Return [X, Y] of the center of cell containing provided text 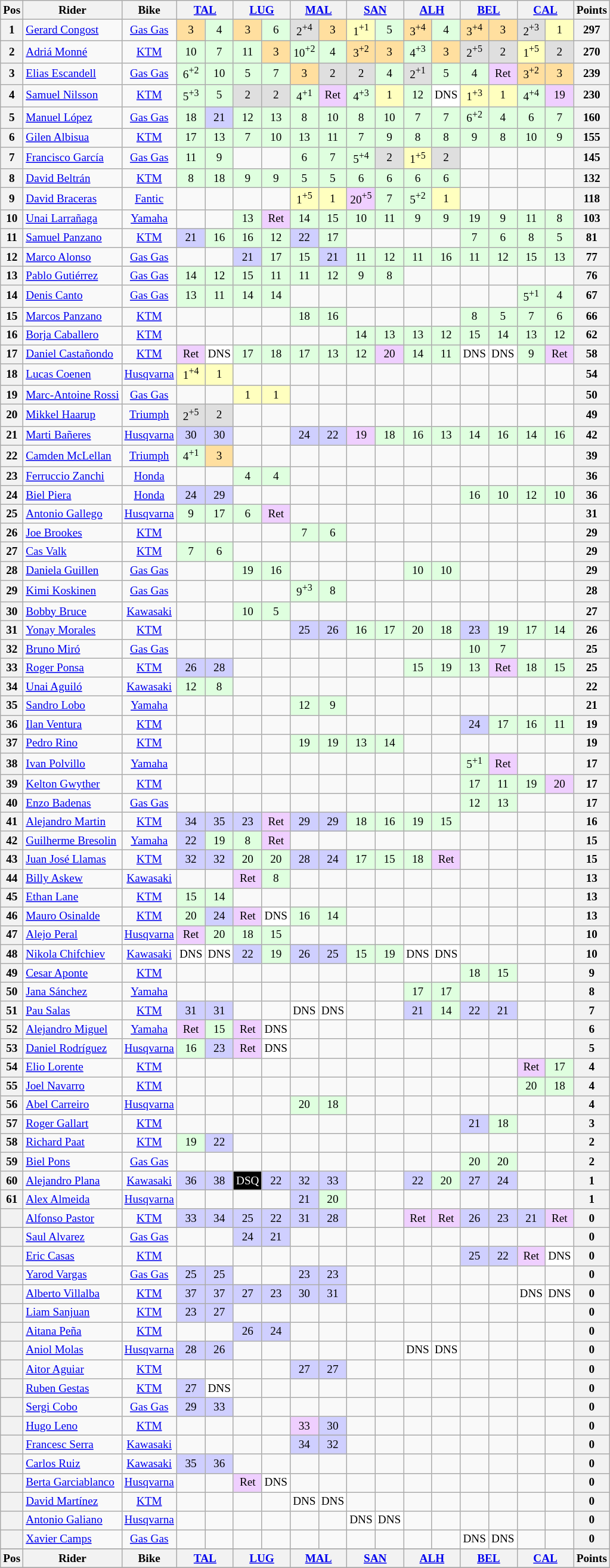
Ruben Gestas [73, 1388]
Yonay Morales [73, 630]
Biel Pons [73, 1162]
1+3 [475, 95]
Roger Ponsa [73, 668]
Pablo Gutiérrez [73, 276]
Liam Sanjuan [73, 1313]
9+3 [305, 591]
81 [592, 238]
Francisco García [73, 159]
41 [12, 822]
Billy Askew [73, 878]
40 [12, 803]
51 [12, 1011]
Manuel López [73, 117]
10+2 [305, 53]
Roger Gallart [73, 1124]
Alex Almeida [73, 1199]
53 [12, 1048]
2+4 [305, 30]
Gerard Congost [73, 30]
Kelton Gwyther [73, 784]
Daniela Guillen [73, 570]
Carlos Ruiz [73, 1464]
Denis Canto [73, 296]
62 [592, 335]
Ferruccio Zanchi [73, 476]
5+4 [361, 159]
Yarod Vargas [73, 1275]
Samuel Nilsson [73, 95]
Aitor Aguiar [73, 1369]
Guilherme Bresolin [73, 841]
Ethan Lane [73, 897]
Richard Paat [73, 1143]
Bruno Miró [73, 649]
Hugo Leno [73, 1426]
Lucas Coenen [73, 375]
Marti Bañeres [73, 436]
Bobby Bruce [73, 612]
Ivan Polvillo [73, 764]
Alejandro Miguel [73, 1030]
Alejo Peral [73, 935]
David Beltrán [73, 178]
77 [592, 257]
43 [12, 860]
Alfonso Pastor [73, 1218]
46 [12, 916]
Cesar Aponte [73, 973]
Marc-Antoine Rossi [73, 395]
Jana Sánchez [73, 992]
Eric Casas [73, 1256]
1+1 [361, 30]
Saul Alvarez [73, 1237]
Berta Garciablanco [73, 1483]
66 [592, 316]
Francesc Serra [73, 1445]
103 [592, 219]
59 [12, 1162]
2+3 [531, 30]
61 [12, 1199]
Juan José Llamas [73, 860]
Nikola Chifchiev [73, 954]
Elias Escandell [73, 74]
Mauro Osinalde [73, 916]
160 [592, 117]
239 [592, 74]
Kimi Koskinen [73, 591]
Samuel Panzano [73, 238]
David Martínez [73, 1502]
5+3 [191, 95]
155 [592, 138]
5+2 [418, 199]
Enzo Badenas [73, 803]
Alejandro Martin [73, 822]
48 [12, 954]
Unai Larrañaga [73, 219]
Pau Salas [73, 1011]
Elio Lorente [73, 1067]
Xavier Camps [73, 1539]
2+1 [418, 74]
47 [12, 935]
230 [592, 95]
55 [12, 1086]
David Braceras [73, 199]
45 [12, 897]
Daniel Castañondo [73, 354]
4+4 [531, 95]
Sandro Lobo [73, 706]
Camden McLellan [73, 456]
132 [592, 178]
52 [12, 1030]
44 [12, 878]
Adriá Monné [73, 53]
Daniel Rodríguez [73, 1048]
76 [592, 276]
118 [592, 199]
Sergi Cobo [73, 1407]
57 [12, 1124]
Antonio Galiano [73, 1520]
Antonio Gallego [73, 514]
Fantic [149, 199]
Pedro Rino [73, 743]
56 [12, 1105]
Joe Brookes [73, 533]
1+4 [191, 375]
Biel Piera [73, 495]
Gilen Albisua [73, 138]
60 [12, 1181]
270 [592, 53]
Marco Alonso [73, 257]
67 [592, 296]
Alejandro Plana [73, 1181]
Aitana Peña [73, 1332]
Abel Carreiro [73, 1105]
Ilan Ventura [73, 724]
Aniol Molas [73, 1350]
Marcos Panzano [73, 316]
297 [592, 30]
Unai Aguiló [73, 687]
Alberto Villalba [73, 1294]
Borja Caballero [73, 335]
Cas Valk [73, 552]
145 [592, 159]
Mikkel Haarup [73, 415]
20+5 [361, 199]
DSQ [247, 1181]
Joel Navarro [73, 1086]
